Capture the cell that displays the provided text and extract its (X, Y) central coordinate. 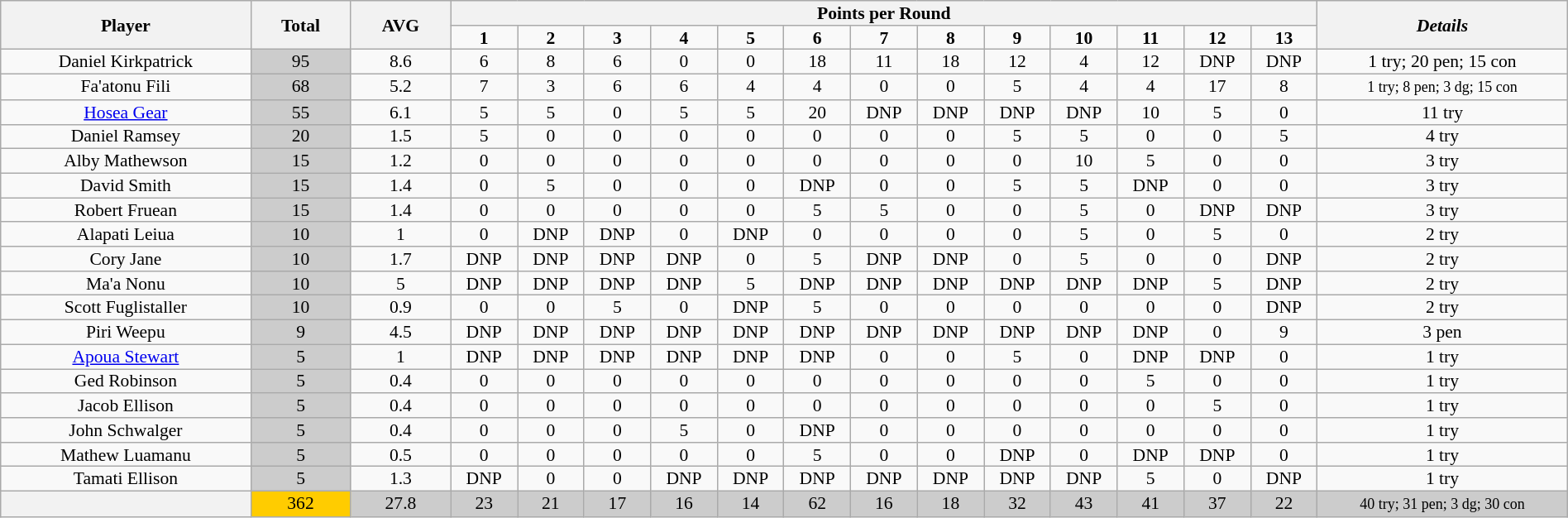
Total (301, 25)
David Smith (126, 186)
32 (1017, 505)
2 (551, 38)
11 try (1442, 113)
Piri Weepu (126, 333)
21 (551, 505)
Mathew Luamanu (126, 455)
Ma'a Nonu (126, 284)
Jacob Ellison (126, 406)
1.5 (400, 137)
1 try; 8 pen; 3 dg; 15 con (1442, 88)
0.5 (400, 455)
Fa'atonu Fili (126, 88)
Details (1442, 25)
40 try; 31 pen; 3 dg; 30 con (1442, 505)
Alapati Leiua (126, 235)
62 (817, 505)
14 (751, 505)
Robert Fruean (126, 210)
0.9 (400, 308)
Player (126, 25)
AVG (400, 25)
22 (1284, 505)
95 (301, 62)
41 (1151, 505)
55 (301, 113)
68 (301, 88)
Ged Robinson (126, 381)
3 pen (1442, 333)
27.8 (400, 505)
Tamati Ellison (126, 479)
23 (485, 505)
37 (1217, 505)
1 try; 20 pen; 15 con (1442, 62)
4.5 (400, 333)
43 (1083, 505)
Cory Jane (126, 259)
Hosea Gear (126, 113)
8.6 (400, 62)
6.1 (400, 113)
1.3 (400, 479)
5.2 (400, 88)
Daniel Ramsey (126, 137)
Daniel Kirkpatrick (126, 62)
362 (301, 505)
1.2 (400, 161)
John Schwalger (126, 430)
4 try (1442, 137)
Alby Mathewson (126, 161)
13 (1284, 38)
Scott Fuglistaller (126, 308)
Points per Round (884, 13)
1.7 (400, 259)
Apoua Stewart (126, 357)
